Identify which cell holds the provided text, then report its [X, Y] central coordinate. 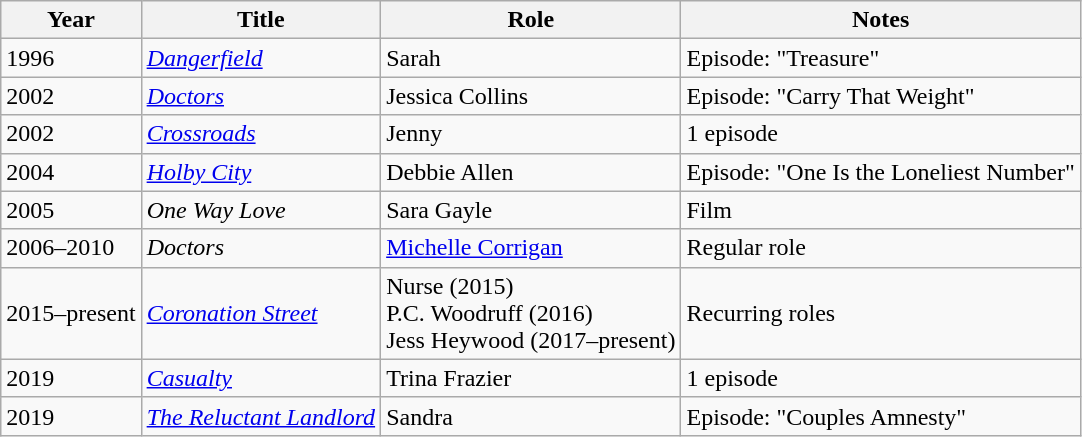
2004 [71, 172]
Jenny [531, 134]
Role [531, 20]
Episode: "One Is the Loneliest Number" [880, 172]
1996 [71, 58]
Trina Frazier [531, 378]
Crossroads [261, 134]
2005 [71, 210]
Sandra [531, 416]
Year [71, 20]
Episode: "Couples Amnesty" [880, 416]
Film [880, 210]
Casualty [261, 378]
Jessica Collins [531, 96]
Coronation Street [261, 313]
One Way Love [261, 210]
Episode: "Treasure" [880, 58]
Debbie Allen [531, 172]
Nurse (2015)P.C. Woodruff (2016)Jess Heywood (2017–present) [531, 313]
Holby City [261, 172]
2006–2010 [71, 248]
Title [261, 20]
Michelle Corrigan [531, 248]
The Reluctant Landlord [261, 416]
Recurring roles [880, 313]
Notes [880, 20]
Episode: "Carry That Weight" [880, 96]
Sarah [531, 58]
2015–present [71, 313]
Sara Gayle [531, 210]
Dangerfield [261, 58]
Regular role [880, 248]
